Identify which cell holds the provided text, then report its (x, y) central coordinate. 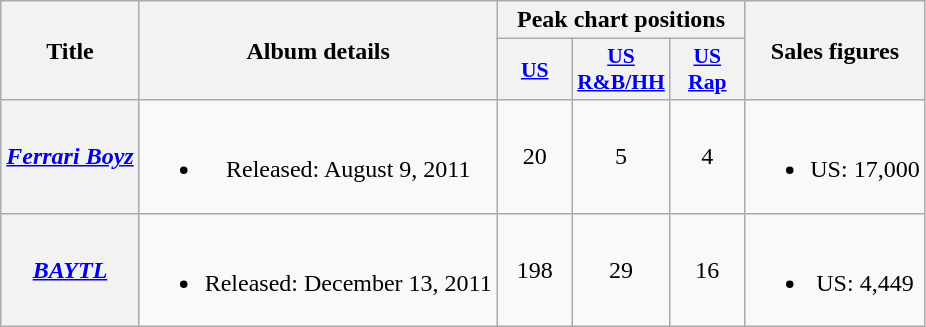
20 (534, 156)
Title (70, 50)
USRap (708, 70)
5 (621, 156)
Released: December 13, 2011 (318, 270)
USR&B/HH (621, 70)
Peak chart positions (621, 20)
Sales figures (835, 50)
Ferrari Boyz (70, 156)
Released: August 9, 2011 (318, 156)
US: 4,449 (835, 270)
4 (708, 156)
US: 17,000 (835, 156)
198 (534, 270)
Album details (318, 50)
US (534, 70)
16 (708, 270)
BAYTL (70, 270)
29 (621, 270)
